Scan for the cell matching the given text and deliver its (X, Y) coordinate at center. 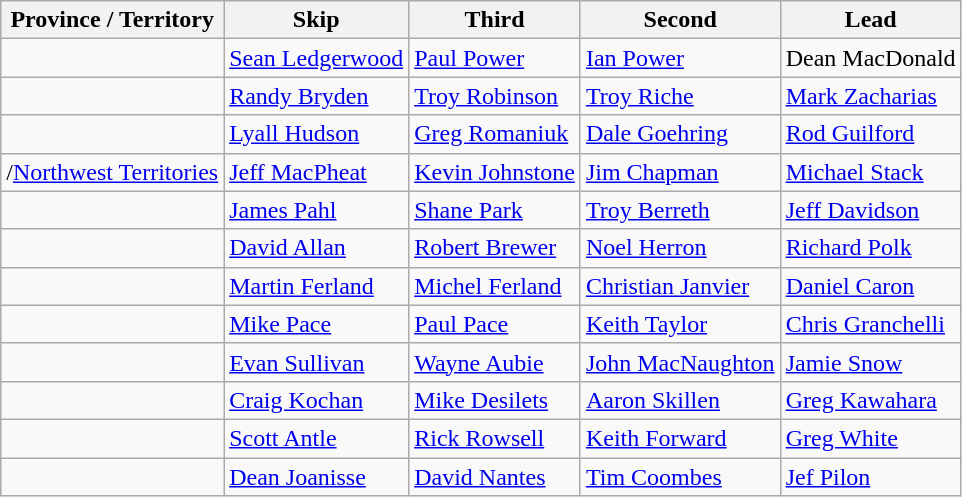
Wayne Aubie (495, 362)
James Pahl (316, 210)
Jeff MacPheat (316, 172)
Dean MacDonald (870, 58)
Aaron Skillen (680, 400)
Mike Desilets (495, 400)
Lyall Hudson (316, 134)
Shane Park (495, 210)
Skip (316, 20)
Daniel Caron (870, 286)
Jim Chapman (680, 172)
Jamie Snow (870, 362)
Dale Goehring (680, 134)
/Northwest Territories (112, 172)
Ian Power (680, 58)
Michael Stack (870, 172)
Craig Kochan (316, 400)
Rod Guilford (870, 134)
John MacNaughton (680, 362)
Scott Antle (316, 438)
Province / Territory (112, 20)
Troy Berreth (680, 210)
Greg Kawahara (870, 400)
Noel Herron (680, 248)
Tim Coombes (680, 477)
Rick Rowsell (495, 438)
Chris Granchelli (870, 324)
Lead (870, 20)
Greg White (870, 438)
Keith Taylor (680, 324)
Jeff Davidson (870, 210)
Evan Sullivan (316, 362)
Third (495, 20)
Dean Joanisse (316, 477)
Greg Romaniuk (495, 134)
Second (680, 20)
Paul Pace (495, 324)
Paul Power (495, 58)
Richard Polk (870, 248)
Randy Bryden (316, 96)
Christian Janvier (680, 286)
David Allan (316, 248)
Sean Ledgerwood (316, 58)
Robert Brewer (495, 248)
Kevin Johnstone (495, 172)
David Nantes (495, 477)
Keith Forward (680, 438)
Michel Ferland (495, 286)
Jef Pilon (870, 477)
Mark Zacharias (870, 96)
Mike Pace (316, 324)
Troy Riche (680, 96)
Martin Ferland (316, 286)
Troy Robinson (495, 96)
